Determine the [X, Y] coordinate at the center of the cell enclosing the given text.  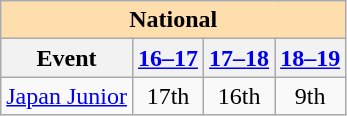
17–18 [240, 58]
National [174, 20]
18–19 [310, 58]
9th [310, 96]
16th [240, 96]
Japan Junior [67, 96]
17th [168, 96]
16–17 [168, 58]
Event [67, 58]
